Scan for the cell matching the given text and deliver its [X, Y] coordinate at center. 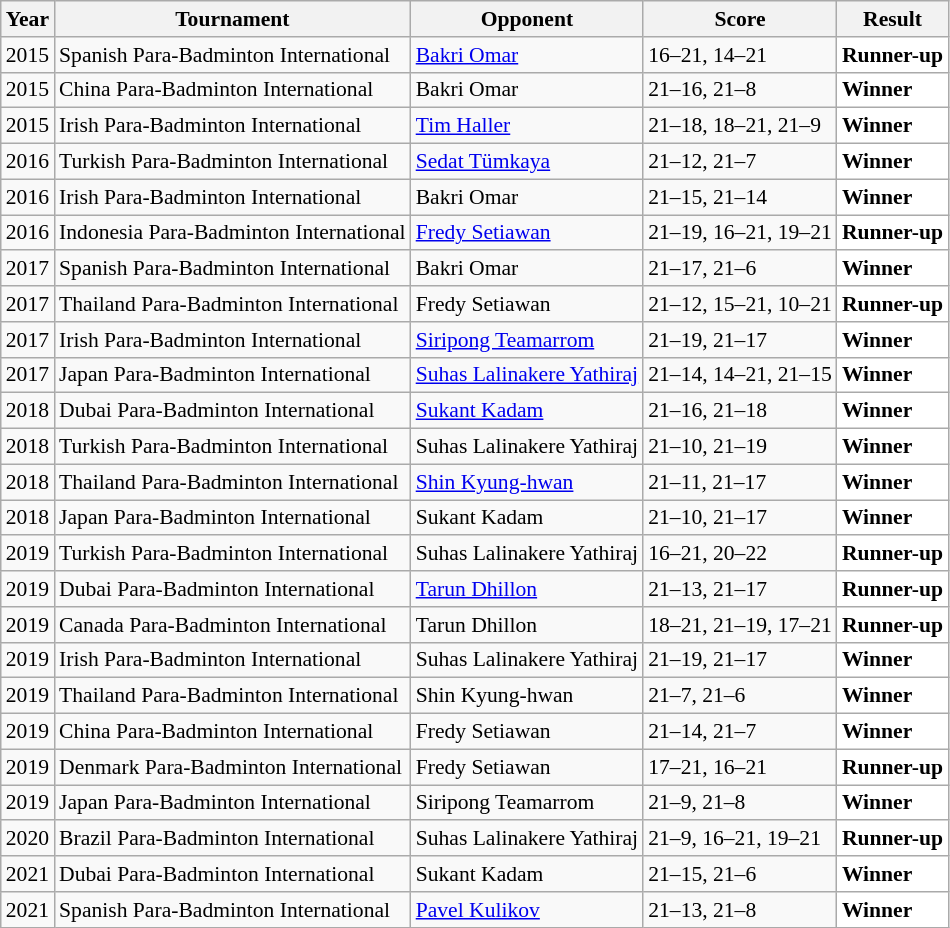
21–10, 21–17 [740, 518]
Tournament [232, 19]
21–13, 21–17 [740, 589]
Tim Haller [528, 126]
Result [892, 19]
21–14, 21–7 [740, 732]
21–13, 21–8 [740, 910]
17–21, 16–21 [740, 767]
21–7, 21–6 [740, 696]
21–12, 15–21, 10–21 [740, 304]
21–15, 21–14 [740, 197]
21–18, 18–21, 21–9 [740, 126]
21–16, 21–8 [740, 90]
Denmark Para-Badminton International [232, 767]
Indonesia Para-Badminton International [232, 233]
16–21, 20–22 [740, 554]
21–14, 14–21, 21–15 [740, 375]
21–10, 21–19 [740, 447]
Opponent [528, 19]
21–19, 16–21, 19–21 [740, 233]
21–11, 21–17 [740, 482]
Pavel Kulikov [528, 910]
21–9, 16–21, 19–21 [740, 839]
21–9, 21–8 [740, 803]
Sedat Tümkaya [528, 162]
Score [740, 19]
2020 [28, 839]
18–21, 21–19, 17–21 [740, 625]
16–21, 14–21 [740, 55]
21–17, 21–6 [740, 269]
Brazil Para-Badminton International [232, 839]
Year [28, 19]
21–16, 21–18 [740, 411]
21–15, 21–6 [740, 874]
Canada Para-Badminton International [232, 625]
21–12, 21–7 [740, 162]
